Pinpoint the cell where the given text exists, returning its [X, Y] midpoint coordinate. 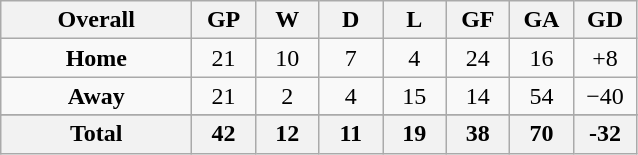
+8 [605, 58]
24 [478, 58]
11 [351, 134]
15 [414, 96]
16 [542, 58]
19 [414, 134]
GD [605, 20]
-32 [605, 134]
Home [96, 58]
L [414, 20]
12 [287, 134]
42 [224, 134]
Overall [96, 20]
2 [287, 96]
W [287, 20]
−40 [605, 96]
14 [478, 96]
GP [224, 20]
GF [478, 20]
38 [478, 134]
GA [542, 20]
7 [351, 58]
Total [96, 134]
Away [96, 96]
70 [542, 134]
10 [287, 58]
D [351, 20]
54 [542, 96]
